Output the (x, y) coordinate of the center of the cell containing the given text.  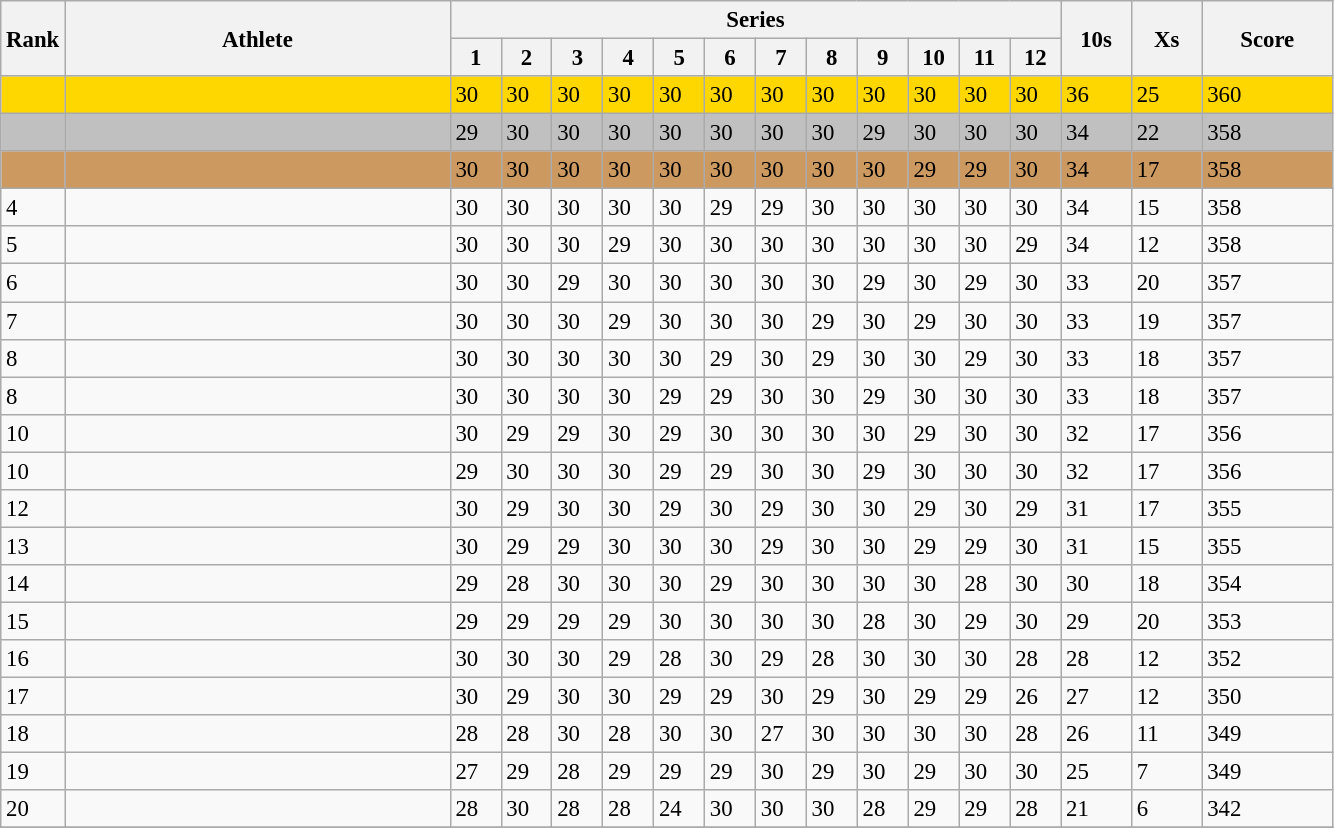
36 (1096, 95)
21 (1096, 809)
352 (1268, 659)
24 (680, 809)
3 (578, 58)
354 (1268, 584)
360 (1268, 95)
350 (1268, 697)
9 (882, 58)
2 (526, 58)
16 (33, 659)
10s (1096, 38)
Score (1268, 38)
1 (476, 58)
Rank (33, 38)
342 (1268, 809)
22 (1166, 133)
14 (33, 584)
Series (756, 20)
13 (33, 546)
Xs (1166, 38)
Athlete (258, 38)
353 (1268, 621)
